Locate the cell with the specified text and output its (x, y) center coordinate. 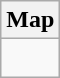
Map (30, 20)
